Extract the (x, y) coordinate from the center of the cell holding the provided text.  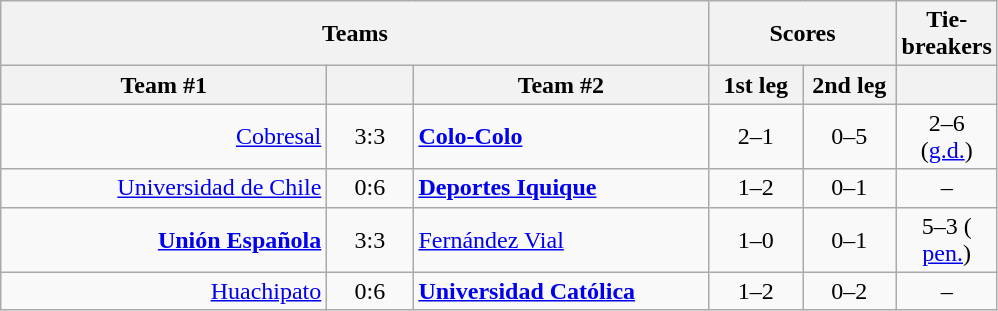
Team #2 (561, 85)
Teams (355, 34)
Unión Española (164, 240)
2–6 (g.d.) (946, 136)
Colo-Colo (561, 136)
Deportes Iquique (561, 188)
Team #1 (164, 85)
Cobresal (164, 136)
Tie-breakers (946, 34)
Universidad de Chile (164, 188)
Universidad Católica (561, 291)
5–3 ( pen.) (946, 240)
Huachipato (164, 291)
1st leg (756, 85)
2–1 (756, 136)
0–2 (849, 291)
1–0 (756, 240)
2nd leg (849, 85)
Scores (802, 34)
0–5 (849, 136)
Fernández Vial (561, 240)
